Provide the [x, y] coordinate of the cell's center where the given text is located.  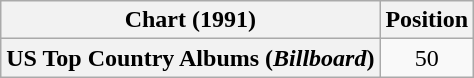
50 [427, 58]
Chart (1991) [190, 20]
Position [427, 20]
US Top Country Albums (Billboard) [190, 58]
